Provide the (x, y) coordinate of the cell's center where the given text is located.  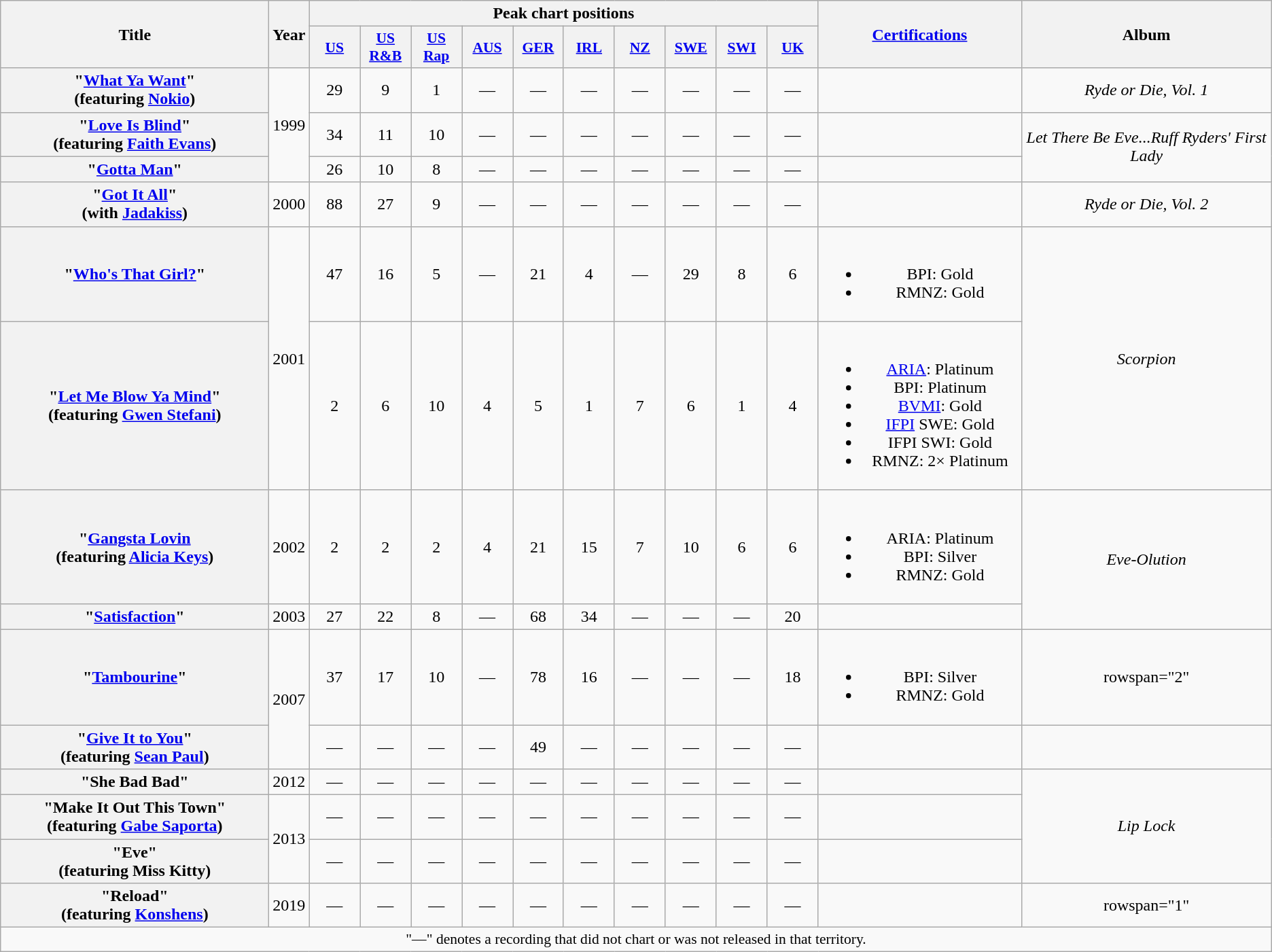
Ryde or Die, Vol. 2 (1146, 204)
17 (386, 677)
Title (135, 34)
BPI: GoldRMNZ: Gold (920, 274)
Eve-Olution (1146, 560)
"Gangsta Lovin(featuring Alicia Keys) (135, 546)
"Eve"(featuring Miss Kitty) (135, 862)
1999 (289, 125)
Album (1146, 34)
"Satisfaction" (135, 616)
"Give It to You"(featuring Sean Paul) (135, 746)
USR&B (386, 48)
2002 (289, 546)
Certifications (920, 34)
SWE (690, 48)
2007 (289, 699)
Year (289, 34)
11 (386, 135)
USRap (436, 48)
26 (334, 169)
49 (538, 746)
ARIA: PlatinumBPI: PlatinumBVMI: GoldIFPI SWE: GoldIFPI SWI: GoldRMNZ: 2× Platinum (920, 406)
"Tambourine" (135, 677)
"Got It All"(with Jadakiss) (135, 204)
UK (792, 48)
Ryde or Die, Vol. 1 (1146, 90)
US (334, 48)
18 (792, 677)
NZ (640, 48)
"—" denotes a recording that did not chart or was not released in that territory. (636, 940)
GER (538, 48)
rowspan="1" (1146, 905)
"Who's That Girl?" (135, 274)
68 (538, 616)
"Love Is Blind"(featuring Faith Evans) (135, 135)
2019 (289, 905)
IRL (588, 48)
Scorpion (1146, 358)
AUS (488, 48)
2013 (289, 839)
"Let Me Blow Ya Mind"(featuring Gwen Stefani) (135, 406)
ARIA: PlatinumBPI: SilverRMNZ: Gold (920, 546)
47 (334, 274)
Let There Be Eve...Ruff Ryders' First Lady (1146, 147)
"Gotta Man" (135, 169)
"She Bad Bad" (135, 782)
SWI (742, 48)
Peak chart positions (564, 14)
37 (334, 677)
2000 (289, 204)
2003 (289, 616)
2001 (289, 358)
"Make It Out This Town"(featuring Gabe Saporta) (135, 817)
"What Ya Want"(featuring Nokio) (135, 90)
88 (334, 204)
BPI: SilverRMNZ: Gold (920, 677)
rowspan="2" (1146, 677)
"Reload"(featuring Konshens) (135, 905)
2012 (289, 782)
78 (538, 677)
15 (588, 546)
20 (792, 616)
Lip Lock (1146, 826)
22 (386, 616)
